Return (x, y) of the center of cell containing provided text 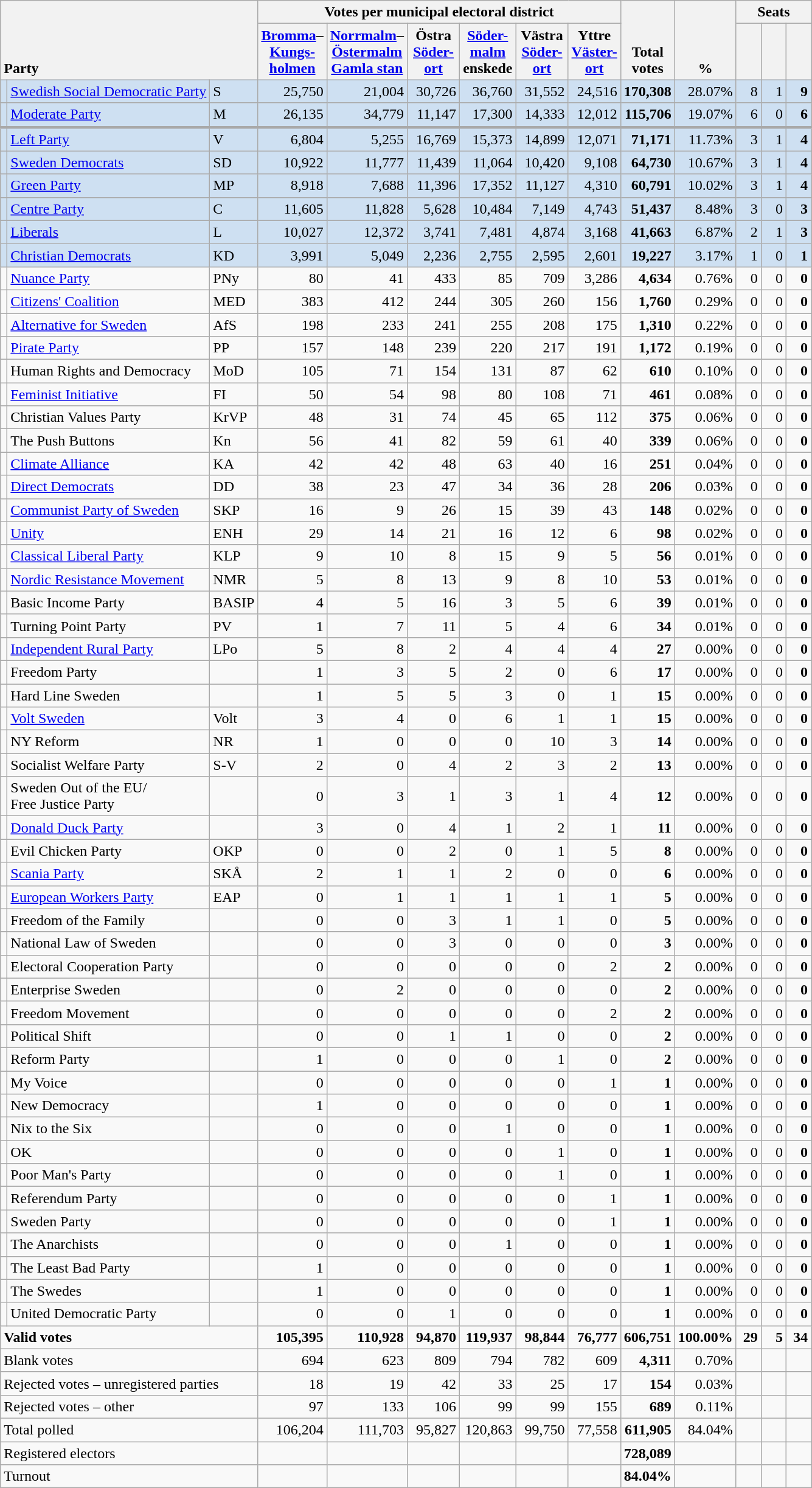
AfS (234, 324)
54 (367, 394)
23 (367, 487)
609 (594, 1360)
11.73% (706, 139)
112 (594, 417)
220 (488, 348)
6,804 (292, 139)
198 (292, 324)
120,863 (488, 1430)
Moderate Party (108, 115)
Christian Democrats (108, 255)
11,147 (434, 115)
SKP (234, 510)
Total votes (647, 40)
26,135 (292, 115)
Östra Söder- ort (434, 52)
% (706, 40)
Electoral Cooperation Party (108, 966)
NMR (234, 579)
Total polled (129, 1430)
New Democracy (108, 1106)
24,516 (594, 91)
28.07% (706, 91)
L (234, 232)
PP (234, 348)
11,439 (434, 162)
233 (367, 324)
SKÅ (234, 874)
241 (434, 324)
611,905 (647, 1430)
Communist Party of Sweden (108, 510)
133 (367, 1406)
Kn (234, 441)
110,928 (367, 1337)
Votes per municipal electoral district (439, 12)
99,750 (542, 1430)
Independent Rural Party (108, 649)
PV (234, 626)
Seats (774, 12)
375 (647, 417)
85 (488, 278)
BASIP (234, 603)
My Voice (108, 1083)
31 (367, 417)
KD (234, 255)
87 (542, 371)
728,089 (647, 1453)
412 (367, 301)
2,595 (542, 255)
Valid votes (129, 1337)
The Swedes (108, 1291)
3,286 (594, 278)
610 (647, 371)
105,395 (292, 1337)
76,777 (594, 1337)
Human Rights and Democracy (108, 371)
Direct Democrats (108, 487)
4,743 (594, 209)
The Push Buttons (108, 441)
National Law of Sweden (108, 943)
61 (542, 441)
NR (234, 742)
155 (594, 1406)
Feminist Initiative (108, 394)
Hard Line Sweden (108, 696)
2,601 (594, 255)
Sweden Out of the EU/Free Justice Party (108, 796)
19,227 (647, 255)
15,373 (488, 139)
115,706 (647, 115)
MoD (234, 371)
782 (542, 1360)
623 (367, 1360)
19 (367, 1383)
European Workers Party (108, 897)
Enterprise Sweden (108, 990)
25 (542, 1383)
5,255 (367, 139)
United Democratic Party (108, 1314)
DD (234, 487)
108 (542, 394)
Christian Values Party (108, 417)
Rejected votes – other (129, 1406)
98,844 (542, 1337)
19.07% (706, 115)
LPo (234, 649)
131 (488, 371)
18 (292, 1383)
157 (292, 348)
71,171 (647, 139)
Turnout (129, 1476)
10,420 (542, 162)
Evil Chicken Party (108, 851)
239 (434, 348)
FI (234, 394)
Västra Söder- ort (542, 52)
Nuance Party (108, 278)
30,726 (434, 91)
4,310 (594, 186)
95,827 (434, 1430)
433 (434, 278)
97 (292, 1406)
8.48% (706, 209)
25,750 (292, 91)
461 (647, 394)
26 (434, 510)
305 (488, 301)
Alternative for Sweden (108, 324)
206 (647, 487)
175 (594, 324)
Turning Point Party (108, 626)
7,149 (542, 209)
51,437 (647, 209)
45 (488, 417)
74 (434, 417)
0.10% (706, 371)
M (234, 115)
Climate Alliance (108, 464)
5,049 (367, 255)
64,730 (647, 162)
Volt (234, 719)
34,779 (367, 115)
12,012 (594, 115)
Sweden Democrats (108, 162)
Nix to the Six (108, 1129)
3,168 (594, 232)
SD (234, 162)
255 (488, 324)
Scania Party (108, 874)
Poor Man's Party (108, 1175)
4,634 (647, 278)
17,352 (488, 186)
Yttre Väster- ort (594, 52)
Freedom Party (108, 672)
12,071 (594, 139)
10,484 (488, 209)
0.70% (706, 1360)
694 (292, 1360)
Freedom of the Family (108, 920)
217 (542, 348)
11,396 (434, 186)
43 (594, 510)
S-V (234, 765)
53 (647, 579)
16,769 (434, 139)
77,558 (594, 1430)
C (234, 209)
156 (594, 301)
47 (434, 487)
50 (292, 394)
10,027 (292, 232)
Reform Party (108, 1059)
3,991 (292, 255)
Left Party (108, 139)
Classical Liberal Party (108, 556)
Green Party (108, 186)
3.17% (706, 255)
208 (542, 324)
11,605 (292, 209)
12,372 (367, 232)
Political Shift (108, 1036)
9,108 (594, 162)
Söder- malm enskede (488, 52)
27 (647, 649)
ENH (234, 533)
62 (594, 371)
106 (434, 1406)
33 (488, 1383)
1,172 (647, 348)
2,755 (488, 255)
106,204 (292, 1430)
17,300 (488, 115)
Volt Sweden (108, 719)
Donald Duck Party (108, 828)
21 (434, 533)
The Least Bad Party (108, 1268)
119,937 (488, 1337)
21,004 (367, 91)
Unity (108, 533)
Blank votes (129, 1360)
11,828 (367, 209)
Registered electors (129, 1453)
38 (292, 487)
PNy (234, 278)
KA (234, 464)
Party (129, 40)
NY Reform (108, 742)
V (234, 139)
2,236 (434, 255)
OK (108, 1152)
10.02% (706, 186)
11,064 (488, 162)
0.11% (706, 1406)
5,628 (434, 209)
94,870 (434, 1337)
S (234, 91)
Centre Party (108, 209)
0.22% (706, 324)
11,127 (542, 186)
170,308 (647, 91)
MP (234, 186)
Basic Income Party (108, 603)
Pirate Party (108, 348)
59 (488, 441)
65 (542, 417)
OKP (234, 851)
4,311 (647, 1360)
KrVP (234, 417)
82 (434, 441)
794 (488, 1360)
Nordic Resistance Movement (108, 579)
4,874 (542, 232)
809 (434, 1360)
Norrmalm–Östermalm Gamla stan (367, 52)
31,552 (542, 91)
14,333 (542, 115)
Swedish Social Democratic Party (108, 91)
11,777 (367, 162)
0.19% (706, 348)
Sweden Party (108, 1221)
MED (234, 301)
60,791 (647, 186)
689 (647, 1406)
260 (542, 301)
28 (594, 487)
8,918 (292, 186)
36 (542, 487)
606,751 (647, 1337)
Citizens' Coalition (108, 301)
0.76% (706, 278)
105 (292, 371)
0.04% (706, 464)
63 (488, 464)
Socialist Welfare Party (108, 765)
0.29% (706, 301)
709 (542, 278)
1,310 (647, 324)
Bromma–Kungs- holmen (292, 52)
10,922 (292, 162)
383 (292, 301)
0.08% (706, 394)
41,663 (647, 232)
7,688 (367, 186)
The Anarchists (108, 1245)
339 (647, 441)
Referendum Party (108, 1198)
7 (367, 626)
3,741 (434, 232)
251 (647, 464)
100.00% (706, 1337)
6.87% (706, 232)
Rejected votes – unregistered parties (129, 1383)
10.67% (706, 162)
EAP (234, 897)
111,703 (367, 1430)
7,481 (488, 232)
Liberals (108, 232)
244 (434, 301)
KLP (234, 556)
14,899 (542, 139)
Freedom Movement (108, 1013)
36,760 (488, 91)
191 (594, 348)
1,760 (647, 301)
